From the cell containing the given text, extract its center point as [X, Y] coordinate. 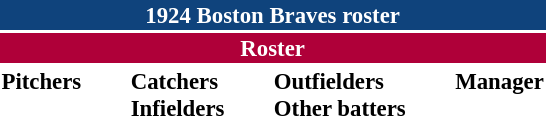
1924 Boston Braves roster [272, 15]
Roster [272, 48]
